Detect which cell encompasses the target text, then output its [x, y] center coordinate. 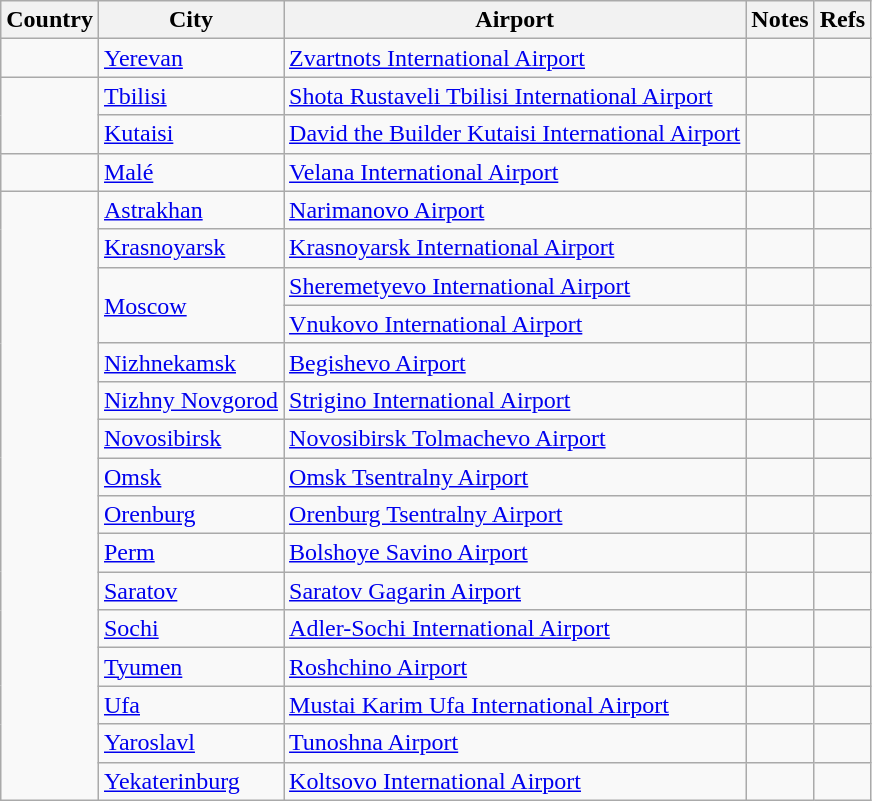
Perm [190, 553]
Country [50, 20]
Moscow [190, 305]
Nizhnekamsk [190, 362]
Saratov Gagarin Airport [515, 591]
Novosibirsk [190, 438]
Vnukovo International Airport [515, 324]
Mustai Karim Ufa International Airport [515, 705]
Yekaterinburg [190, 781]
Shota Rustaveli Tbilisi International Airport [515, 96]
Tyumen [190, 667]
Krasnoyarsk [190, 248]
Novosibirsk Tolmachevo Airport [515, 438]
Tunoshna Airport [515, 743]
Sheremetyevo International Airport [515, 286]
Nizhny Novgorod [190, 400]
Yerevan [190, 58]
Omsk Tsentralny Airport [515, 477]
Orenburg [190, 515]
City [190, 20]
Refs [842, 20]
David the Builder Kutaisi International Airport [515, 134]
Adler-Sochi International Airport [515, 629]
Begishevo Airport [515, 362]
Bolshoye Savino Airport [515, 553]
Strigino International Airport [515, 400]
Koltsovo International Airport [515, 781]
Astrakhan [190, 210]
Saratov [190, 591]
Tbilisi [190, 96]
Airport [515, 20]
Orenburg Tsentralny Airport [515, 515]
Kutaisi [190, 134]
Narimanovo Airport [515, 210]
Omsk [190, 477]
Roshchino Airport [515, 667]
Malé [190, 172]
Zvartnots International Airport [515, 58]
Velana International Airport [515, 172]
Notes [780, 20]
Yaroslavl [190, 743]
Krasnoyarsk International Airport [515, 248]
Sochi [190, 629]
Ufa [190, 705]
